Pinpoint the cell where the given text exists, returning its [x, y] midpoint coordinate. 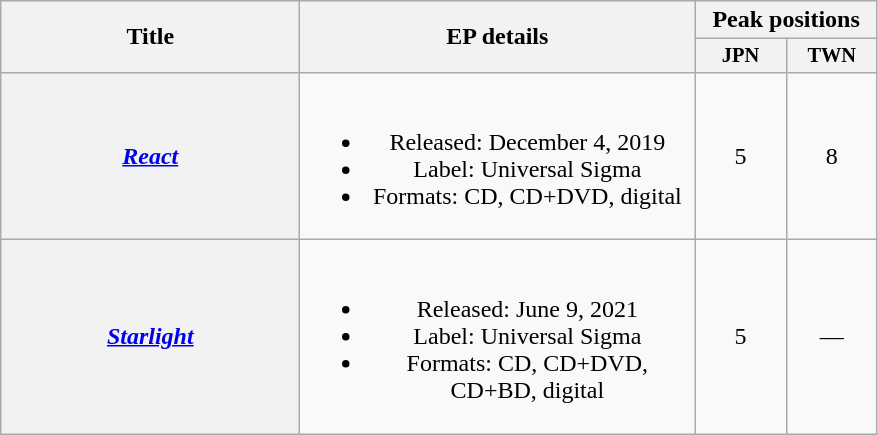
JPN [740, 56]
React [150, 156]
— [832, 337]
Peak positions [786, 20]
EP details [498, 37]
Released: December 4, 2019Label: Universal SigmaFormats: CD, CD+DVD, digital [498, 156]
TWN [832, 56]
Title [150, 37]
8 [832, 156]
Starlight [150, 337]
Released: June 9, 2021Label: Universal SigmaFormats: CD, CD+DVD, CD+BD, digital [498, 337]
